Scan for the cell matching the given text and deliver its (X, Y) coordinate at center. 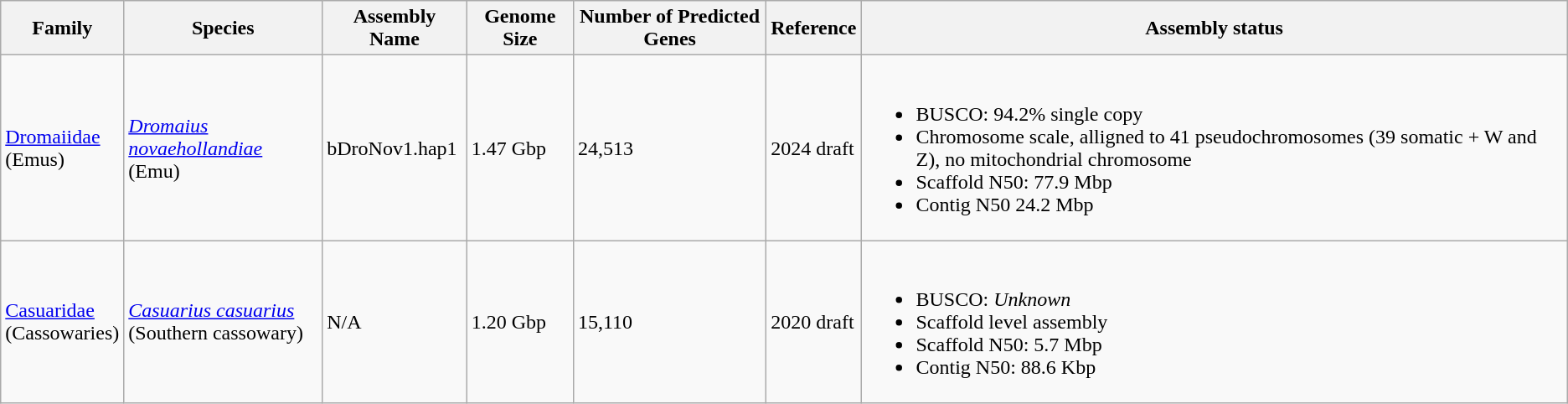
1.20 Gbp (519, 322)
Species (223, 28)
Reference (814, 28)
N/A (395, 322)
Dromaiidae(Emus) (62, 148)
Assembly Name (395, 28)
BUSCO: UnknownScaffold level assemblyScaffold N50: 5.7 MbpContig N50: 88.6 Kbp (1215, 322)
2020 draft (814, 322)
bDroNov1.hap1 (395, 148)
Family (62, 28)
24,513 (669, 148)
Number of Predicted Genes (669, 28)
2024 draft (814, 148)
1.47 Gbp (519, 148)
Casuaridae(Cassowaries) (62, 322)
Dromaius novaehollandiae(Emu) (223, 148)
Genome Size (519, 28)
Casuarius casuarius(Southern cassowary) (223, 322)
Assembly status (1215, 28)
15,110 (669, 322)
